Return the [x, y] coordinate for the center point of the cell that contains the specified text.  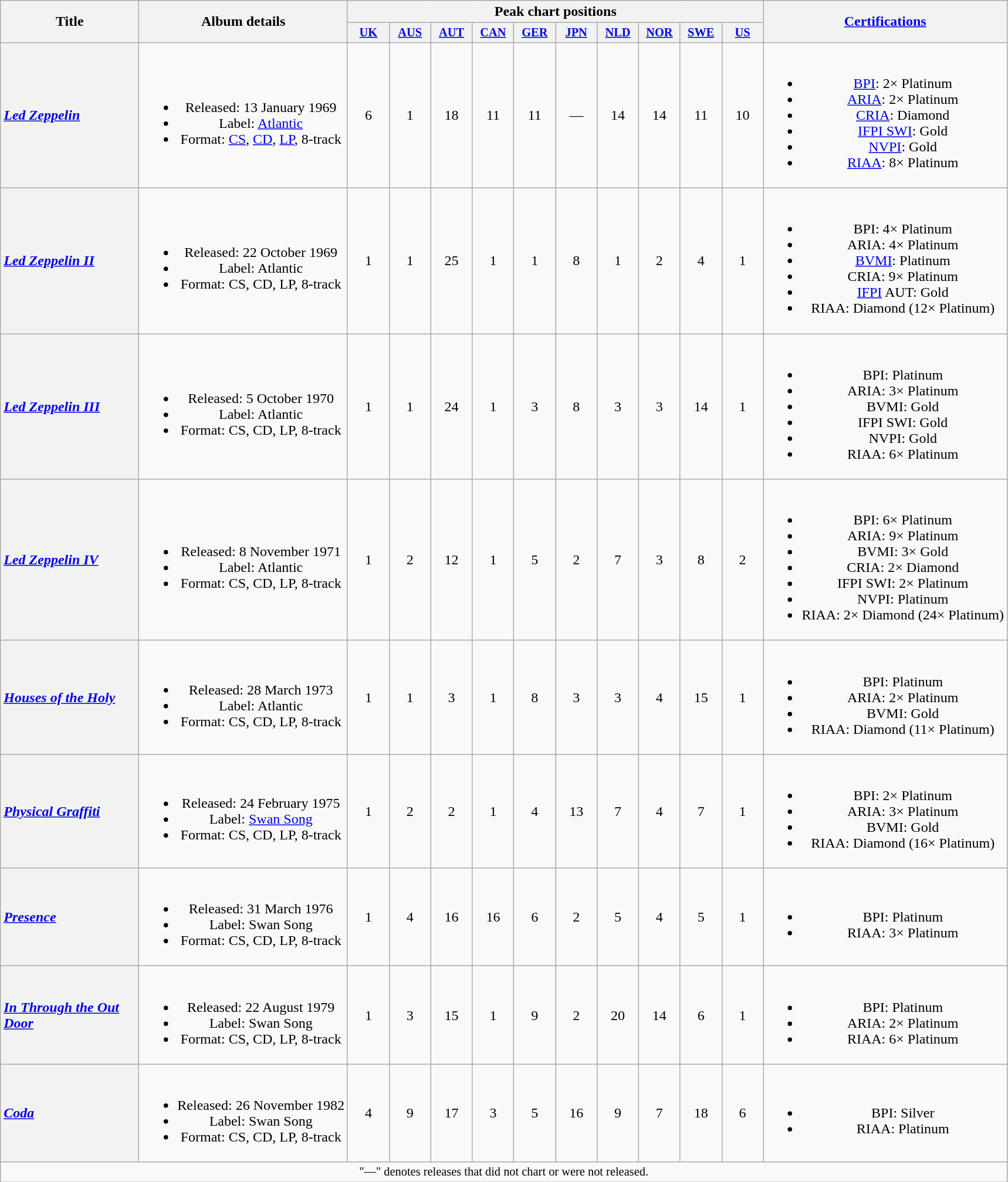
Released: 22 October 1969Label: AtlanticFormat: CS, CD, LP, 8-track [243, 261]
In Through the Out Door [70, 1015]
Houses of the Holy [70, 697]
AUT [452, 33]
BPI: PlatinumARIA: 3× PlatinumBVMI: GoldIFPI SWI: GoldNVPI: GoldRIAA: 6× Platinum [885, 407]
25 [452, 261]
Peak chart positions [555, 12]
Released: 26 November 1982Label: Swan SongFormat: CS, CD, LP, 8-track [243, 1113]
Physical Graffiti [70, 811]
Album details [243, 22]
UK [368, 33]
Released: 8 November 1971Label: AtlanticFormat: CS, CD, LP, 8-track [243, 560]
12 [452, 560]
CAN [493, 33]
BPI: PlatinumARIA: 2× PlatinumBVMI: GoldRIAA: Diamond (11× Platinum) [885, 697]
Led Zeppelin III [70, 407]
JPN [576, 33]
BPI: 2× PlatinumARIA: 3× PlatinumBVMI: GoldRIAA: Diamond (16× Platinum) [885, 811]
Led Zeppelin IV [70, 560]
NOR [659, 33]
Led Zeppelin II [70, 261]
BPI: PlatinumARIA: 2× PlatinumRIAA: 6× Platinum [885, 1015]
Title [70, 22]
BPI: SilverRIAA: Platinum [885, 1113]
10 [743, 115]
"—" denotes releases that did not chart or were not released. [504, 1172]
Released: 31 March 1976Label: Swan SongFormat: CS, CD, LP, 8-track [243, 917]
SWE [701, 33]
BPI: 2× PlatinumARIA: 2× PlatinumCRIA: DiamondIFPI SWI: GoldNVPI: GoldRIAA: 8× Platinum [885, 115]
20 [618, 1015]
US [743, 33]
Released: 28 March 1973Label: AtlanticFormat: CS, CD, LP, 8-track [243, 697]
BPI: PlatinumRIAA: 3× Platinum [885, 917]
BPI: 4× PlatinumARIA: 4× PlatinumBVMI: PlatinumCRIA: 9× PlatinumIFPI AUT: GoldRIAA: Diamond (12× Platinum) [885, 261]
Presence [70, 917]
Released: 5 October 1970Label: AtlanticFormat: CS, CD, LP, 8-track [243, 407]
24 [452, 407]
Released: 13 January 1969Label: AtlanticFormat: CS, CD, LP, 8-track [243, 115]
Coda [70, 1113]
GER [535, 33]
— [576, 115]
13 [576, 811]
17 [452, 1113]
Released: 22 August 1979Label: Swan SongFormat: CS, CD, LP, 8-track [243, 1015]
NLD [618, 33]
Released: 24 February 1975Label: Swan SongFormat: CS, CD, LP, 8-track [243, 811]
BPI: 6× PlatinumARIA: 9× PlatinumBVMI: 3× GoldCRIA: 2× DiamondIFPI SWI: 2× PlatinumNVPI: PlatinumRIAA: 2× Diamond (24× Platinum) [885, 560]
AUS [410, 33]
Certifications [885, 22]
Led Zeppelin [70, 115]
